Determine the [x, y] coordinate at the center of the cell enclosing the given text.  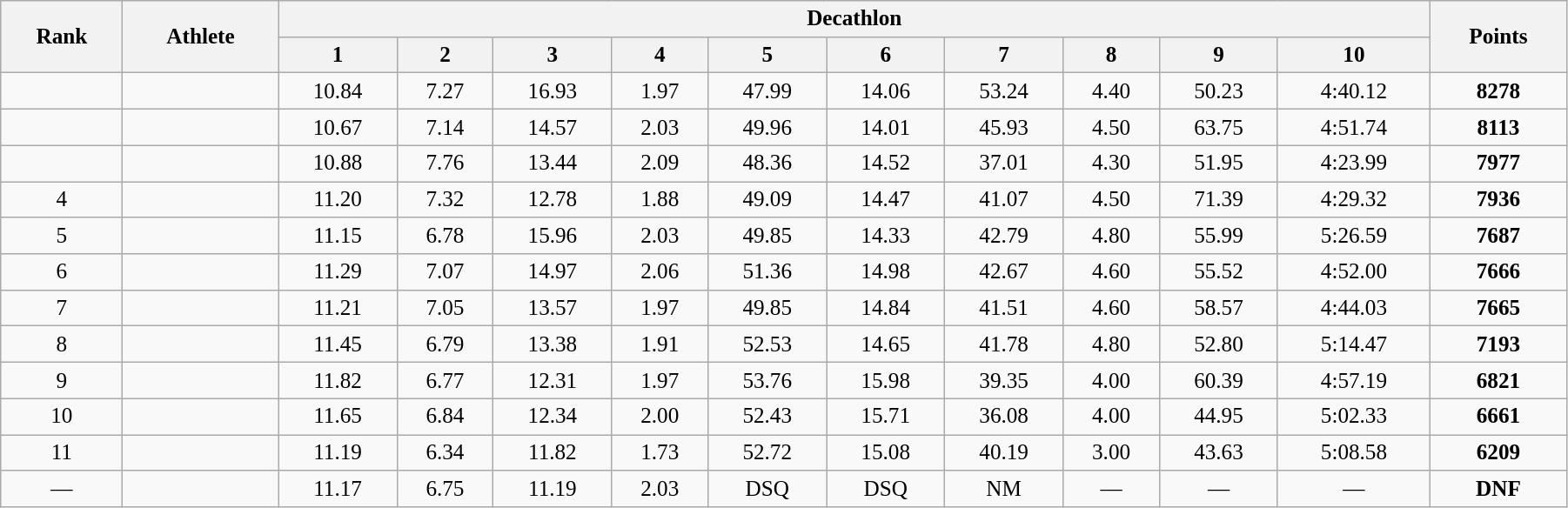
39.35 [1004, 380]
5:14.47 [1354, 344]
2 [446, 55]
15.96 [553, 236]
52.72 [767, 452]
5:26.59 [1354, 236]
8113 [1498, 127]
4:44.03 [1354, 308]
2.00 [660, 417]
1.73 [660, 452]
7687 [1498, 236]
49.09 [767, 199]
55.52 [1218, 272]
11.29 [338, 272]
14.52 [886, 164]
41.07 [1004, 199]
6.77 [446, 380]
7.76 [446, 164]
6.79 [446, 344]
41.51 [1004, 308]
3 [553, 55]
53.76 [767, 380]
43.63 [1218, 452]
51.95 [1218, 164]
7.32 [446, 199]
42.67 [1004, 272]
14.06 [886, 91]
6661 [1498, 417]
6.75 [446, 489]
7977 [1498, 164]
12.31 [553, 380]
15.08 [886, 452]
14.33 [886, 236]
15.98 [886, 380]
14.97 [553, 272]
DNF [1498, 489]
51.36 [767, 272]
7.27 [446, 91]
11.20 [338, 199]
5:08.58 [1354, 452]
6.84 [446, 417]
52.80 [1218, 344]
44.95 [1218, 417]
11.45 [338, 344]
4:52.00 [1354, 272]
4:29.32 [1354, 199]
5:02.33 [1354, 417]
6.34 [446, 452]
16.93 [553, 91]
63.75 [1218, 127]
4.30 [1112, 164]
7.07 [446, 272]
14.84 [886, 308]
Rank [62, 37]
40.19 [1004, 452]
58.57 [1218, 308]
12.78 [553, 199]
14.65 [886, 344]
11.65 [338, 417]
1.91 [660, 344]
7665 [1498, 308]
4:51.74 [1354, 127]
4.40 [1112, 91]
7.14 [446, 127]
52.43 [767, 417]
7193 [1498, 344]
6209 [1498, 452]
53.24 [1004, 91]
45.93 [1004, 127]
2.09 [660, 164]
10.84 [338, 91]
37.01 [1004, 164]
13.44 [553, 164]
7936 [1498, 199]
60.39 [1218, 380]
47.99 [767, 91]
6821 [1498, 380]
7666 [1498, 272]
11.21 [338, 308]
13.38 [553, 344]
10.88 [338, 164]
50.23 [1218, 91]
2.06 [660, 272]
Points [1498, 37]
4:57.19 [1354, 380]
55.99 [1218, 236]
48.36 [767, 164]
13.57 [553, 308]
11.15 [338, 236]
10.67 [338, 127]
4:23.99 [1354, 164]
36.08 [1004, 417]
8278 [1498, 91]
4:40.12 [1354, 91]
3.00 [1112, 452]
NM [1004, 489]
1 [338, 55]
41.78 [1004, 344]
42.79 [1004, 236]
14.47 [886, 199]
7.05 [446, 308]
15.71 [886, 417]
1.88 [660, 199]
14.98 [886, 272]
11.17 [338, 489]
49.96 [767, 127]
Decathlon [854, 19]
14.57 [553, 127]
14.01 [886, 127]
71.39 [1218, 199]
6.78 [446, 236]
Athlete [200, 37]
12.34 [553, 417]
52.53 [767, 344]
11 [62, 452]
